From the cell containing the given text, extract its center point as [X, Y] coordinate. 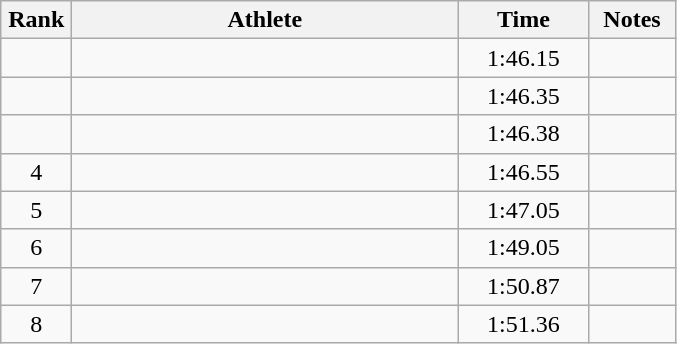
4 [36, 172]
1:46.15 [524, 58]
1:47.05 [524, 210]
Rank [36, 20]
6 [36, 248]
Athlete [265, 20]
1:50.87 [524, 286]
Time [524, 20]
1:46.38 [524, 134]
1:51.36 [524, 324]
5 [36, 210]
1:49.05 [524, 248]
1:46.55 [524, 172]
8 [36, 324]
7 [36, 286]
1:46.35 [524, 96]
Notes [632, 20]
